Locate the cell with the specified text and output its [x, y] center coordinate. 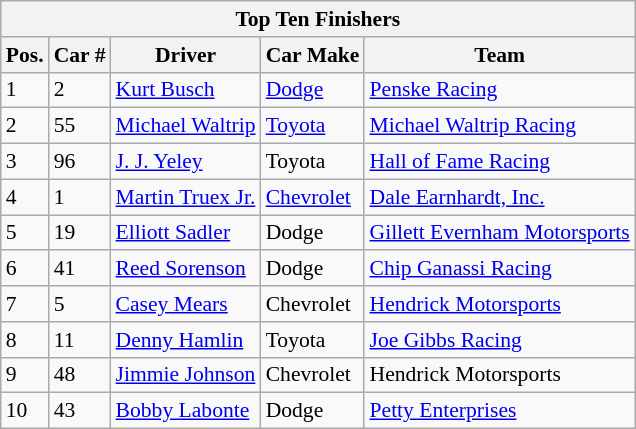
11 [80, 340]
Car Make [313, 55]
48 [80, 375]
Casey Mears [186, 304]
Michael Waltrip [186, 126]
19 [80, 233]
10 [25, 411]
Hall of Fame Racing [499, 162]
Driver [186, 55]
Bobby Labonte [186, 411]
Dale Earnhardt, Inc. [499, 197]
Martin Truex Jr. [186, 197]
Jimmie Johnson [186, 375]
Top Ten Finishers [318, 19]
Joe Gibbs Racing [499, 340]
8 [25, 340]
Penske Racing [499, 90]
Denny Hamlin [186, 340]
55 [80, 126]
Chip Ganassi Racing [499, 269]
J. J. Yeley [186, 162]
Pos. [25, 55]
43 [80, 411]
9 [25, 375]
7 [25, 304]
Elliott Sadler [186, 233]
3 [25, 162]
41 [80, 269]
Gillett Evernham Motorsports [499, 233]
96 [80, 162]
Car # [80, 55]
Kurt Busch [186, 90]
6 [25, 269]
Petty Enterprises [499, 411]
Reed Sorenson [186, 269]
Michael Waltrip Racing [499, 126]
Team [499, 55]
4 [25, 197]
